Output the (x, y) coordinate of the center of the cell containing the given text.  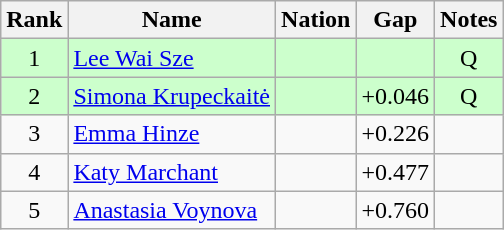
1 (34, 58)
Katy Marchant (172, 172)
Anastasia Voynova (172, 210)
Gap (396, 20)
Rank (34, 20)
Lee Wai Sze (172, 58)
+0.477 (396, 172)
3 (34, 134)
Simona Krupeckaitė (172, 96)
+0.760 (396, 210)
+0.226 (396, 134)
+0.046 (396, 96)
Emma Hinze (172, 134)
2 (34, 96)
5 (34, 210)
Nation (316, 20)
Name (172, 20)
4 (34, 172)
Notes (469, 20)
